Output the [x, y] coordinate of the center of the cell containing the given text.  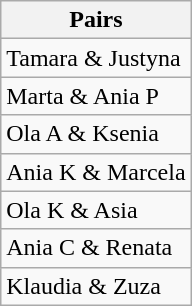
Pairs [96, 20]
Tamara & Justyna [96, 58]
Ola K & Asia [96, 210]
Ola A & Ksenia [96, 134]
Ania K & Marcela [96, 172]
Marta & Ania P [96, 96]
Ania C & Renata [96, 248]
Klaudia & Zuza [96, 286]
